Locate the cell with the specified text and output its (X, Y) center coordinate. 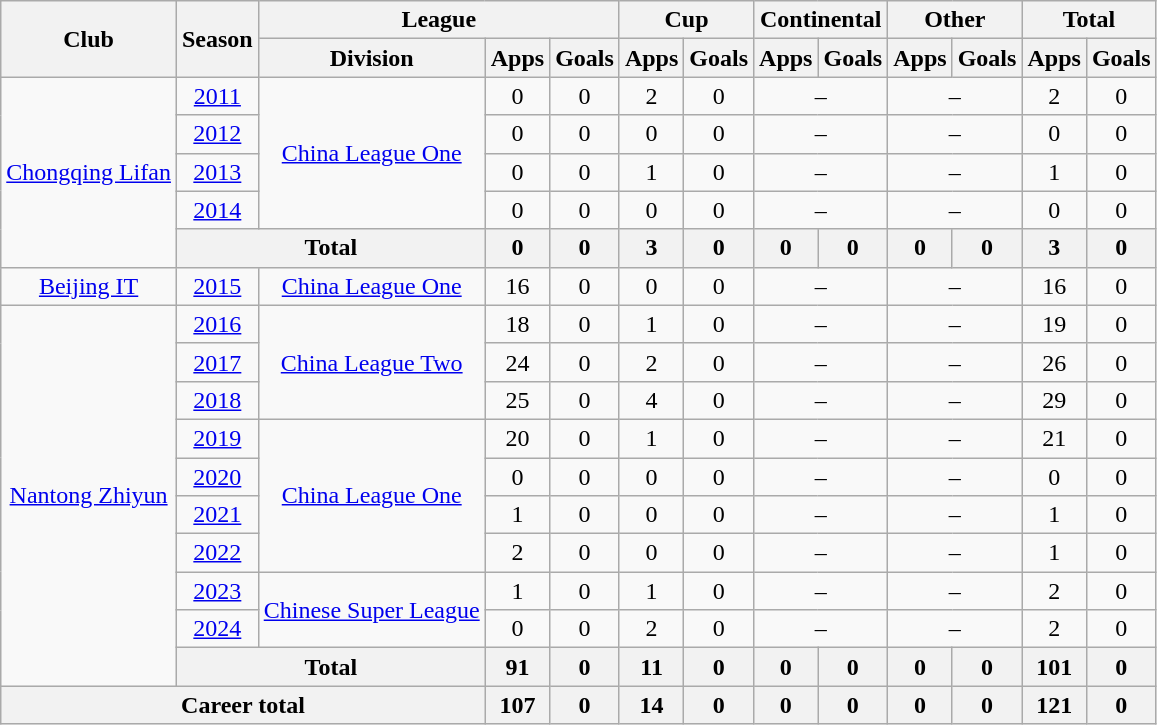
19 (1054, 324)
14 (651, 705)
2022 (217, 553)
Chongqing Lifan (89, 172)
2013 (217, 172)
2020 (217, 477)
2021 (217, 515)
24 (517, 362)
11 (651, 667)
Season (217, 39)
29 (1054, 400)
Career total (243, 705)
25 (517, 400)
Other (955, 20)
2012 (217, 134)
2014 (217, 210)
101 (1054, 667)
Division (372, 58)
121 (1054, 705)
20 (517, 438)
91 (517, 667)
2016 (217, 324)
2023 (217, 591)
China League Two (372, 362)
2011 (217, 96)
Beijing IT (89, 286)
21 (1054, 438)
Cup (686, 20)
Nantong Zhiyun (89, 496)
Club (89, 39)
Chinese Super League (372, 610)
26 (1054, 362)
Continental (821, 20)
2019 (217, 438)
2024 (217, 629)
League (438, 20)
2017 (217, 362)
2015 (217, 286)
4 (651, 400)
2018 (217, 400)
107 (517, 705)
18 (517, 324)
